Output the (X, Y) coordinate of the center of the cell containing the given text.  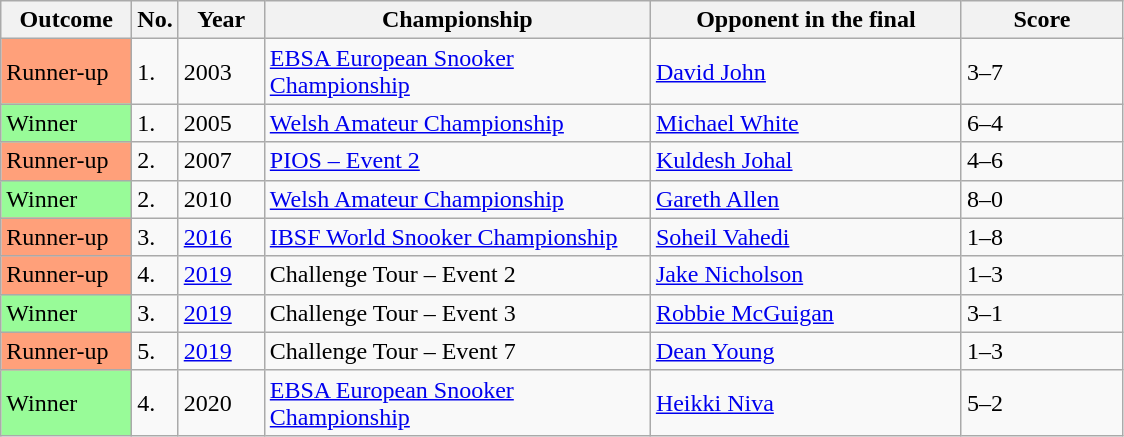
2007 (221, 161)
Gareth Allen (806, 199)
2020 (221, 402)
3–1 (1042, 313)
1–8 (1042, 237)
Outcome (66, 20)
5. (155, 351)
IBSF World Snooker Championship (457, 237)
2003 (221, 72)
Score (1042, 20)
Challenge Tour – Event 7 (457, 351)
4–6 (1042, 161)
Challenge Tour – Event 3 (457, 313)
Jake Nicholson (806, 275)
5–2 (1042, 402)
Heikki Niva (806, 402)
Challenge Tour – Event 2 (457, 275)
Year (221, 20)
Opponent in the final (806, 20)
Robbie McGuigan (806, 313)
Championship (457, 20)
2010 (221, 199)
David John (806, 72)
No. (155, 20)
Dean Young (806, 351)
2005 (221, 123)
Kuldesh Johal (806, 161)
Soheil Vahedi (806, 237)
8–0 (1042, 199)
PIOS – Event 2 (457, 161)
2016 (221, 237)
3–7 (1042, 72)
Michael White (806, 123)
6–4 (1042, 123)
